For the text-containing cell, return its midpoint in (X, Y) coordinate format. 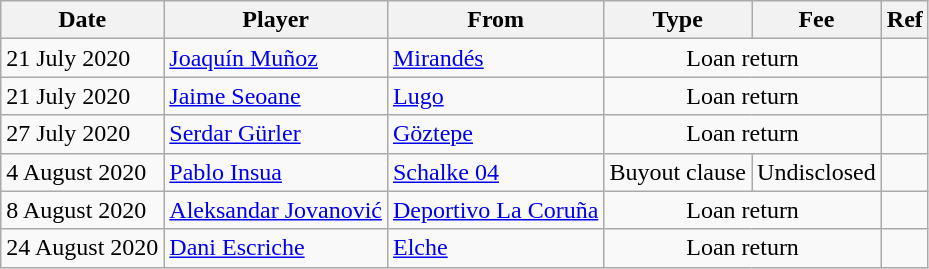
Undisclosed (817, 172)
Date (82, 20)
Lugo (495, 96)
Elche (495, 248)
Deportivo La Coruña (495, 210)
Dani Escriche (276, 248)
Buyout clause (678, 172)
Serdar Gürler (276, 134)
8 August 2020 (82, 210)
Mirandés (495, 58)
4 August 2020 (82, 172)
From (495, 20)
24 August 2020 (82, 248)
Aleksandar Jovanović (276, 210)
Ref (904, 20)
Player (276, 20)
Göztepe (495, 134)
Joaquín Muñoz (276, 58)
Jaime Seoane (276, 96)
Schalke 04 (495, 172)
Pablo Insua (276, 172)
Fee (817, 20)
Type (678, 20)
27 July 2020 (82, 134)
